Scan for the cell matching the given text and deliver its [x, y] coordinate at center. 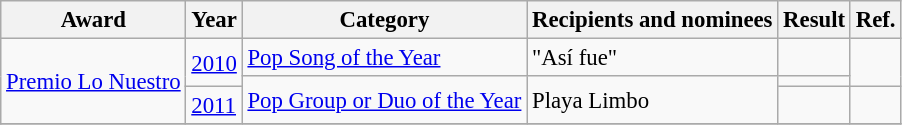
Playa Limbo [652, 100]
Award [94, 20]
2010 [214, 63]
Pop Group or Duo of the Year [384, 100]
Ref. [875, 20]
Recipients and nominees [652, 20]
Category [384, 20]
Pop Song of the Year [384, 58]
Year [214, 20]
2011 [214, 106]
Result [814, 20]
"Así fue" [652, 58]
Premio Lo Nuestro [94, 82]
